Extract the [X, Y] coordinate from the center of the cell holding the provided text.  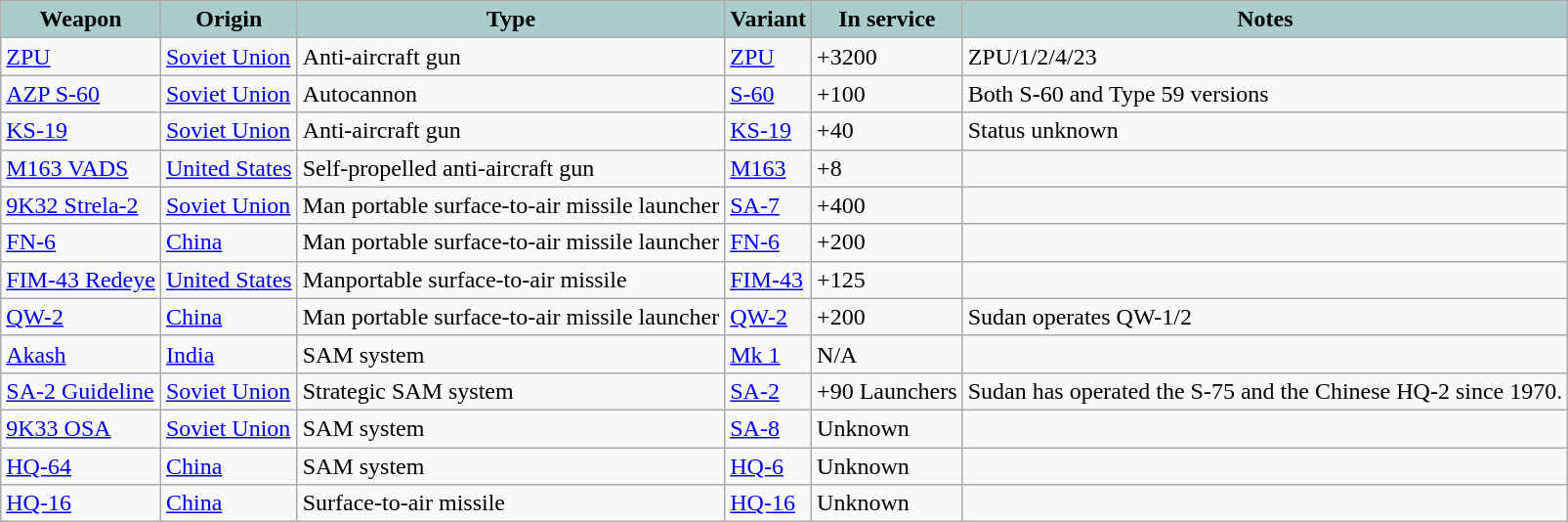
Notes [1265, 20]
Sudan has operated the S-75 and the Chinese HQ-2 since 1970. [1265, 391]
Strategic SAM system [511, 391]
+90 Launchers [887, 391]
M163 [768, 168]
+8 [887, 168]
9K33 OSA [81, 428]
Variant [768, 20]
Origin [229, 20]
FIM-43 Redeye [81, 280]
+3200 [887, 57]
FIM-43 [768, 280]
M163 VADS [81, 168]
SA-8 [768, 428]
AZP S-60 [81, 94]
N/A [887, 354]
Type [511, 20]
+40 [887, 131]
Sudan operates QW-1/2 [1265, 317]
Mk 1 [768, 354]
+125 [887, 280]
In service [887, 20]
Self-propelled anti-aircraft gun [511, 168]
SA-7 [768, 205]
+400 [887, 205]
S-60 [768, 94]
SA-2 Guideline [81, 391]
HQ-64 [81, 466]
Status unknown [1265, 131]
Autocannon [511, 94]
Akash [81, 354]
India [229, 354]
Both S-60 and Type 59 versions [1265, 94]
Weapon [81, 20]
SA-2 [768, 391]
HQ-6 [768, 466]
Manportable surface-to-air missile [511, 280]
+100 [887, 94]
ZPU/1/2/4/23 [1265, 57]
Surface-to-air missile [511, 503]
9K32 Strela-2 [81, 205]
